Detect which cell encompasses the target text, then output its (x, y) center coordinate. 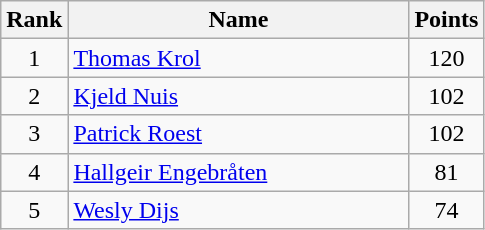
Rank (34, 20)
Wesly Dijs (238, 210)
81 (446, 172)
Points (446, 20)
Patrick Roest (238, 134)
120 (446, 58)
Kjeld Nuis (238, 96)
Name (238, 20)
5 (34, 210)
3 (34, 134)
4 (34, 172)
74 (446, 210)
2 (34, 96)
Hallgeir Engebråten (238, 172)
1 (34, 58)
Thomas Krol (238, 58)
